Output the [x, y] coordinate of the center of the cell containing the given text.  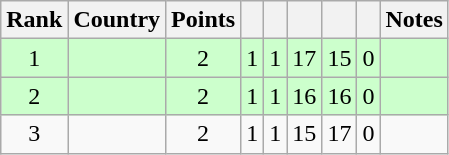
Points [204, 20]
3 [34, 134]
Rank [34, 20]
Notes [414, 20]
Country [117, 20]
